Return the (X, Y) coordinate for the center point of the cell that contains the specified text.  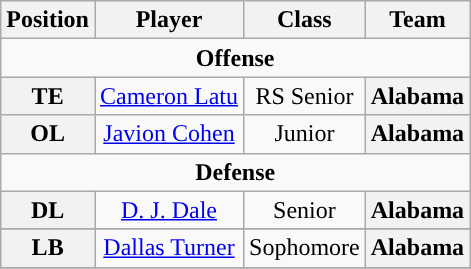
Position (48, 20)
Class (305, 20)
D. J. Dale (168, 210)
Offense (236, 58)
OL (48, 134)
Defense (236, 172)
Junior (305, 134)
Javion Cohen (168, 134)
DL (48, 210)
TE (48, 96)
Cameron Latu (168, 96)
Sophomore (305, 248)
Dallas Turner (168, 248)
RS Senior (305, 96)
Team (417, 20)
LB (48, 248)
Senior (305, 210)
Player (168, 20)
